Output the [X, Y] coordinate of the center of the cell containing the given text.  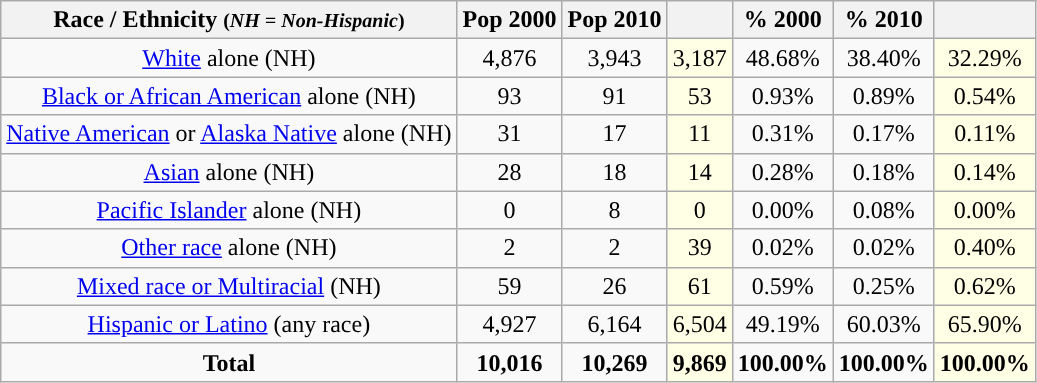
Other race alone (NH) [229, 248]
0.59% [782, 286]
Black or African American alone (NH) [229, 96]
White alone (NH) [229, 58]
Pacific Islander alone (NH) [229, 210]
0.17% [884, 134]
3,187 [700, 58]
93 [510, 96]
26 [614, 286]
Pop 2000 [510, 20]
10,269 [614, 362]
49.19% [782, 324]
3,943 [614, 58]
28 [510, 172]
Race / Ethnicity (NH = Non-Hispanic) [229, 20]
Asian alone (NH) [229, 172]
38.40% [884, 58]
6,504 [700, 324]
17 [614, 134]
0.18% [884, 172]
0.08% [884, 210]
39 [700, 248]
18 [614, 172]
Pop 2010 [614, 20]
14 [700, 172]
0.93% [782, 96]
0.31% [782, 134]
6,164 [614, 324]
53 [700, 96]
0.40% [984, 248]
8 [614, 210]
0.14% [984, 172]
% 2010 [884, 20]
4,927 [510, 324]
0.54% [984, 96]
91 [614, 96]
61 [700, 286]
4,876 [510, 58]
Total [229, 362]
10,016 [510, 362]
0.89% [884, 96]
0.62% [984, 286]
0.11% [984, 134]
31 [510, 134]
0.28% [782, 172]
9,869 [700, 362]
59 [510, 286]
11 [700, 134]
Mixed race or Multiracial (NH) [229, 286]
60.03% [884, 324]
48.68% [782, 58]
32.29% [984, 58]
Hispanic or Latino (any race) [229, 324]
65.90% [984, 324]
0.25% [884, 286]
% 2000 [782, 20]
Native American or Alaska Native alone (NH) [229, 134]
